Return the (x, y) coordinate for the center point of the cell that contains the specified text.  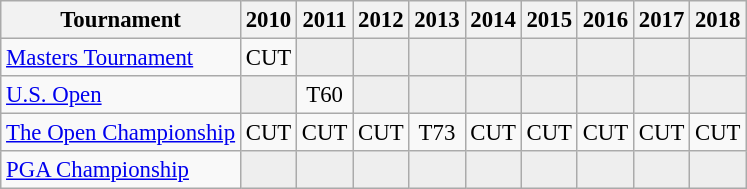
2017 (661, 20)
2011 (325, 20)
PGA Championship (121, 170)
2015 (549, 20)
2014 (493, 20)
T60 (325, 95)
U.S. Open (121, 95)
2016 (605, 20)
Masters Tournament (121, 58)
2018 (718, 20)
2010 (268, 20)
Tournament (121, 20)
T73 (437, 133)
2013 (437, 20)
2012 (381, 20)
The Open Championship (121, 133)
